Provide the [x, y] coordinate of the cell's center where the given text is located.  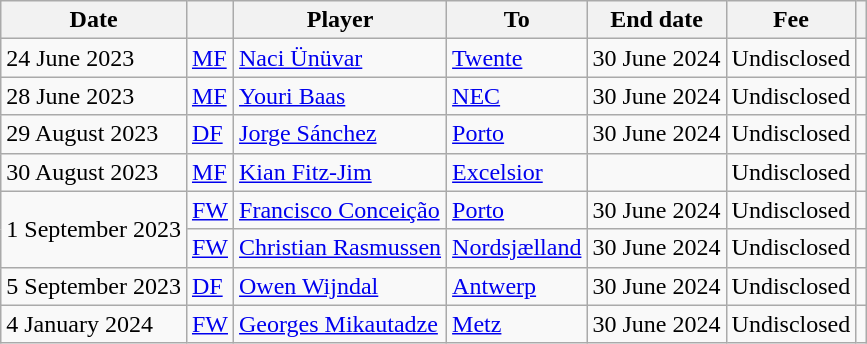
Christian Rasmussen [340, 248]
Fee [791, 20]
NEC [517, 96]
Player [340, 20]
1 September 2023 [94, 229]
Nordsjælland [517, 248]
30 August 2023 [94, 172]
Jorge Sánchez [340, 134]
To [517, 20]
Excelsior [517, 172]
4 January 2024 [94, 324]
Youri Baas [340, 96]
Owen Wijndal [340, 286]
Metz [517, 324]
Date [94, 20]
29 August 2023 [94, 134]
Georges Mikautadze [340, 324]
Antwerp [517, 286]
Naci Ünüvar [340, 58]
24 June 2023 [94, 58]
Kian Fitz-Jim [340, 172]
Twente [517, 58]
5 September 2023 [94, 286]
Francisco Conceição [340, 210]
28 June 2023 [94, 96]
End date [656, 20]
